Return [x, y] of the center of cell containing provided text 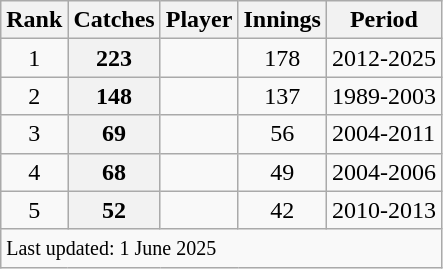
5 [34, 210]
Rank [34, 20]
68 [114, 172]
Player [199, 20]
Catches [114, 20]
52 [114, 210]
Innings [282, 20]
1 [34, 58]
56 [282, 134]
42 [282, 210]
2012-2025 [384, 58]
2004-2011 [384, 134]
137 [282, 96]
178 [282, 58]
49 [282, 172]
4 [34, 172]
2 [34, 96]
Period [384, 20]
148 [114, 96]
1989-2003 [384, 96]
Last updated: 1 June 2025 [222, 248]
2010-2013 [384, 210]
69 [114, 134]
3 [34, 134]
2004-2006 [384, 172]
223 [114, 58]
